Determine the [x, y] coordinate at the center of the cell enclosing the given text.  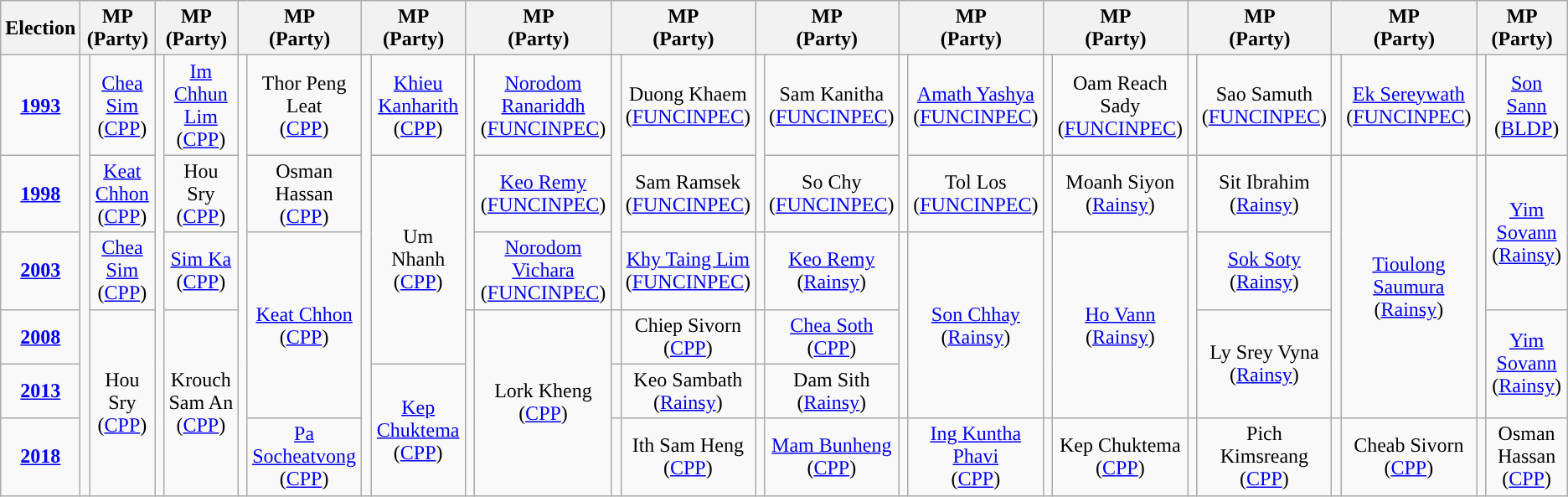
Sok Soty(Rainsy) [1265, 271]
Chiep Sivorn(CPP) [688, 337]
Son Sann(BLDP) [1526, 106]
Dam Sith(Rainsy) [832, 391]
Khy Taing Lim(FUNCINPEC) [688, 271]
Norodom Ranariddh(FUNCINPEC) [543, 106]
1993 [40, 106]
Ho Vann(Rainsy) [1121, 325]
Cheab Sivorn(CPP) [1409, 457]
Oam Reach Sady(FUNCINPEC) [1121, 106]
Pa Socheatvong(CPP) [305, 457]
2008 [40, 337]
Duong Khaem(FUNCINPEC) [688, 106]
Ith Sam Heng(CPP) [688, 457]
Keo Remy(Rainsy) [832, 271]
Tol Los(FUNCINPEC) [976, 194]
Keo Remy(FUNCINPEC) [543, 194]
Sit Ibrahim(Rainsy) [1265, 194]
Chea Soth(CPP) [832, 337]
1998 [40, 194]
Tioulong Saumura(Rainsy) [1409, 287]
Sam Kanitha(FUNCINPEC) [832, 106]
Sim Ka(CPP) [201, 271]
Mam Bunheng(CPP) [832, 457]
Sam Ramsek(FUNCINPEC) [688, 194]
2013 [40, 391]
Krouch Sam An(CPP) [201, 402]
Um Nhanh(CPP) [419, 260]
Son Chhay(Rainsy) [976, 325]
Ing Kuntha Phavi(CPP) [976, 457]
Ek Sereywath(FUNCINPEC) [1409, 106]
Khieu Kanharith(CPP) [419, 106]
So Chy(FUNCINPEC) [832, 194]
Thor Peng Leat(CPP) [305, 106]
Pich Kimsreang(CPP) [1265, 457]
Moanh Siyon(Rainsy) [1121, 194]
Election [40, 28]
Sao Samuth(FUNCINPEC) [1265, 106]
2018 [40, 457]
Lork Kheng(CPP) [543, 402]
Norodom Vichara(FUNCINPEC) [543, 271]
Amath Yashya(FUNCINPEC) [976, 106]
Im Chhun Lim(CPP) [201, 106]
Keo Sambath(Rainsy) [688, 391]
Ly Srey Vyna(Rainsy) [1265, 364]
2003 [40, 271]
